Pinpoint the cell where the given text exists, returning its [X, Y] midpoint coordinate. 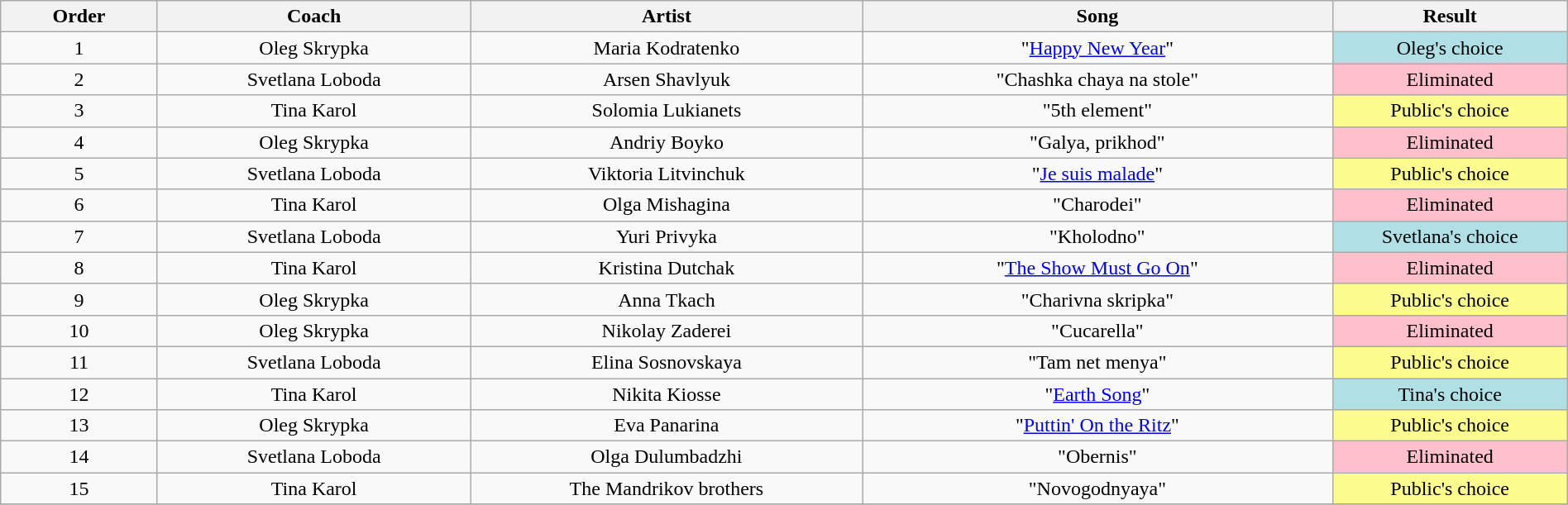
10 [79, 331]
12 [79, 394]
Public's choice [1450, 488]
Solomia Lukianets [667, 111]
8 [79, 268]
"Charivna skripka" [1097, 299]
3 [79, 111]
"Earth Song" [1097, 394]
"The Show Must Go On" [1097, 268]
1 [79, 48]
7 [79, 236]
"Tam net menya" [1097, 362]
9 [79, 299]
"Kholodno" [1097, 236]
5 [79, 174]
Song [1097, 17]
Result [1450, 17]
The Mandrikov brothers [667, 488]
"Cucarella" [1097, 331]
Artist [667, 17]
Anna Tkach [667, 299]
Eva Panarina [667, 426]
Olga Dulumbadzhi [667, 457]
Yuri Privyka [667, 236]
6 [79, 205]
Arsen Shavlyuk [667, 79]
Olga Mishagina [667, 205]
"Charodei" [1097, 205]
11 [79, 362]
Maria Kodratenko [667, 48]
Elina Sosnovskaya [667, 362]
"Novogodnyaya" [1097, 488]
Kristina Dutchak [667, 268]
Svetlana's choice [1450, 236]
"Galya, prikhod" [1097, 142]
Viktoria Litvinchuk [667, 174]
"Je suis malade" [1097, 174]
14 [79, 457]
"5th element" [1097, 111]
Nikita Kiosse [667, 394]
13 [79, 426]
4 [79, 142]
"Happy New Year" [1097, 48]
"Obernis" [1097, 457]
Oleg's choice [1450, 48]
Andriy Boyko [667, 142]
"Puttin' On the Ritz" [1097, 426]
Nikolay Zaderei [667, 331]
15 [79, 488]
Coach [314, 17]
"Chashka chaya na stole" [1097, 79]
2 [79, 79]
Order [79, 17]
Tina's choice [1450, 394]
